Output the [x, y] coordinate of the center of the cell containing the given text.  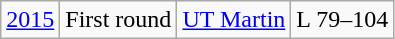
L 79–104 [342, 20]
First round [118, 20]
2015 [30, 20]
UT Martin [234, 20]
